Find where the given text appears and provide that cell's center as [x, y] coordinate. 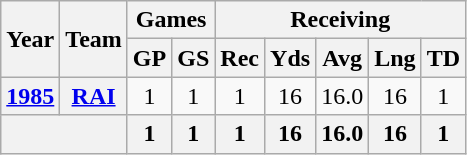
RAI [94, 96]
Games [170, 20]
Receiving [340, 20]
Yds [290, 58]
Year [30, 39]
Team [94, 39]
Avg [342, 58]
Lng [395, 58]
GP [149, 58]
TD [443, 58]
GS [194, 58]
Rec [240, 58]
1985 [30, 96]
